Detect which cell encompasses the target text, then output its (X, Y) center coordinate. 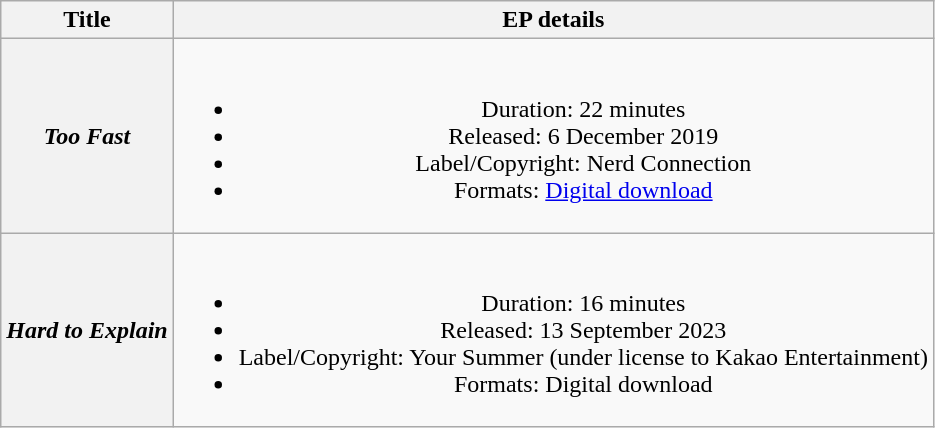
Hard to Explain (87, 330)
EP details (553, 20)
Duration: 16 minutesReleased: 13 September 2023Label/Copyright: Your Summer (under license to Kakao Entertainment)Formats: Digital download (553, 330)
Too Fast (87, 136)
Duration: 22 minutesReleased: 6 December 2019Label/Copyright: Nerd ConnectionFormats: Digital download (553, 136)
Title (87, 20)
